Return the [X, Y] coordinate for the center point of the cell that contains the specified text.  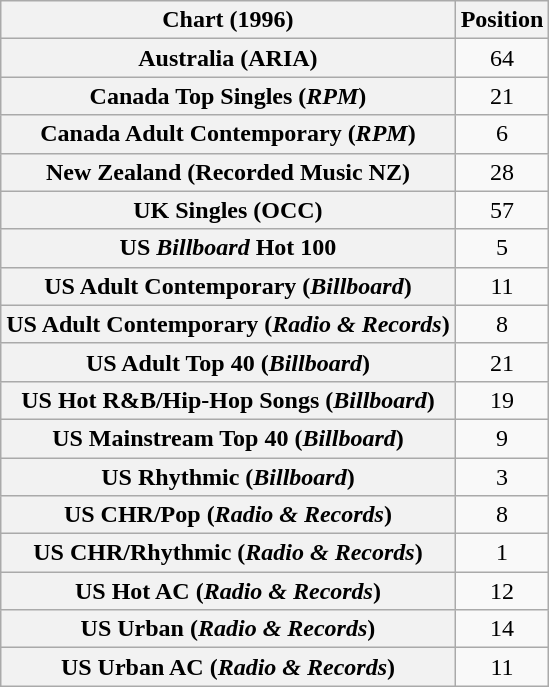
6 [502, 134]
US Billboard Hot 100 [228, 248]
US Urban AC (Radio & Records) [228, 667]
1 [502, 553]
5 [502, 248]
US Mainstream Top 40 (Billboard) [228, 438]
US Adult Contemporary (Radio & Records) [228, 324]
New Zealand (Recorded Music NZ) [228, 172]
9 [502, 438]
19 [502, 400]
3 [502, 477]
28 [502, 172]
Chart (1996) [228, 20]
14 [502, 629]
US Urban (Radio & Records) [228, 629]
Australia (ARIA) [228, 58]
Canada Top Singles (RPM) [228, 96]
US CHR/Rhythmic (Radio & Records) [228, 553]
US Adult Contemporary (Billboard) [228, 286]
US CHR/Pop (Radio & Records) [228, 515]
US Rhythmic (Billboard) [228, 477]
Position [502, 20]
US Adult Top 40 (Billboard) [228, 362]
UK Singles (OCC) [228, 210]
64 [502, 58]
US Hot R&B/Hip-Hop Songs (Billboard) [228, 400]
57 [502, 210]
US Hot AC (Radio & Records) [228, 591]
12 [502, 591]
Canada Adult Contemporary (RPM) [228, 134]
